Return the (X, Y) coordinate for the center point of the cell that contains the specified text.  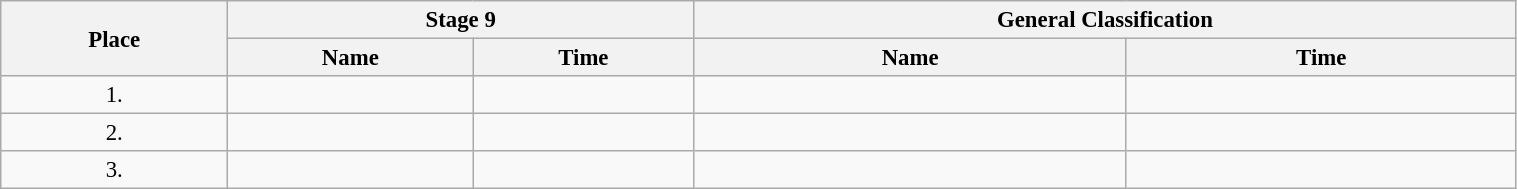
Place (114, 38)
3. (114, 170)
1. (114, 95)
2. (114, 133)
General Classification (1105, 20)
Stage 9 (461, 20)
